Provide the (X, Y) coordinate of the cell's center where the given text is located.  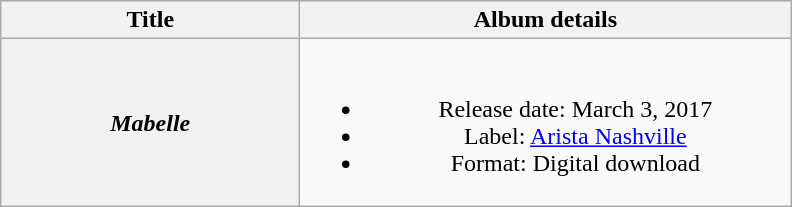
Title (150, 20)
Release date: March 3, 2017Label: Arista NashvilleFormat: Digital download (546, 122)
Mabelle (150, 122)
Album details (546, 20)
